From the cell containing the given text, extract its center point as (x, y) coordinate. 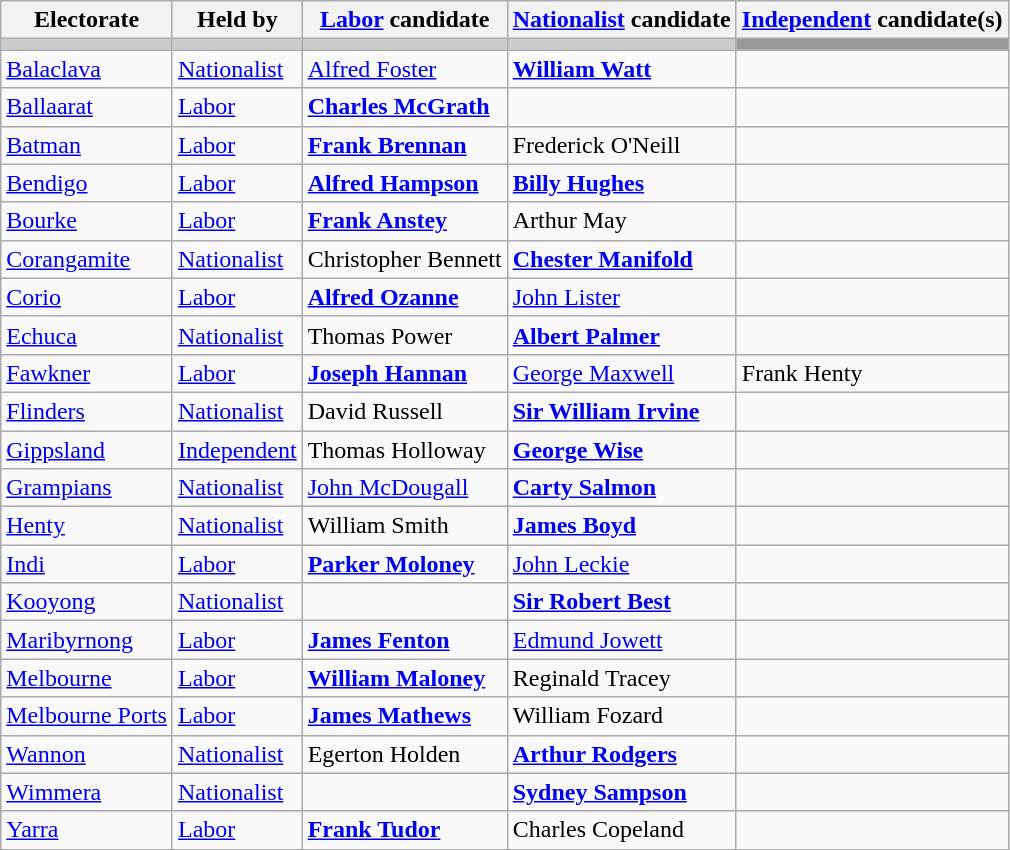
Melbourne Ports (87, 716)
Electorate (87, 20)
Arthur Rodgers (622, 754)
Sir Robert Best (622, 602)
Joseph Hannan (404, 373)
Maribyrnong (87, 640)
Balaclava (87, 69)
Alfred Ozanne (404, 297)
Albert Palmer (622, 335)
David Russell (404, 411)
William Fozard (622, 716)
George Maxwell (622, 373)
Gippsland (87, 449)
Alfred Foster (404, 69)
Frank Henty (872, 373)
Egerton Holden (404, 754)
Independent (237, 449)
Carty Salmon (622, 488)
William Smith (404, 526)
John Lister (622, 297)
James Boyd (622, 526)
Frank Tudor (404, 830)
Held by (237, 20)
William Maloney (404, 678)
Frank Brennan (404, 145)
Ballaarat (87, 107)
Charles Copeland (622, 830)
Edmund Jowett (622, 640)
George Wise (622, 449)
Wannon (87, 754)
Indi (87, 564)
Kooyong (87, 602)
Grampians (87, 488)
Christopher Bennett (404, 259)
Frank Anstey (404, 221)
Wimmera (87, 792)
James Fenton (404, 640)
John Leckie (622, 564)
Thomas Power (404, 335)
Arthur May (622, 221)
William Watt (622, 69)
John McDougall (404, 488)
Yarra (87, 830)
Corangamite (87, 259)
Independent candidate(s) (872, 20)
Frederick O'Neill (622, 145)
Thomas Holloway (404, 449)
Alfred Hampson (404, 183)
Billy Hughes (622, 183)
Batman (87, 145)
Parker Moloney (404, 564)
Chester Manifold (622, 259)
Sydney Sampson (622, 792)
Labor candidate (404, 20)
Melbourne (87, 678)
Bourke (87, 221)
Reginald Tracey (622, 678)
James Mathews (404, 716)
Bendigo (87, 183)
Sir William Irvine (622, 411)
Fawkner (87, 373)
Henty (87, 526)
Corio (87, 297)
Flinders (87, 411)
Echuca (87, 335)
Charles McGrath (404, 107)
Nationalist candidate (622, 20)
